Provide the [x, y] coordinate of the cell's center where the given text is located.  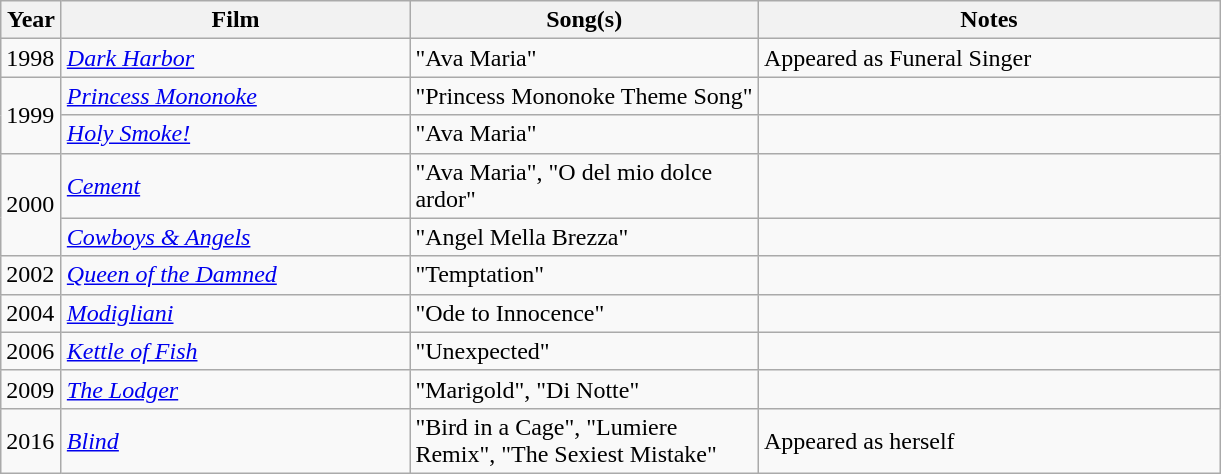
The Lodger [236, 389]
Modigliani [236, 313]
2016 [32, 440]
"Ode to Innocence" [584, 313]
"Marigold", "Di Notte" [584, 389]
"Princess Mononoke Theme Song" [584, 96]
"Ava Maria", "O del mio dolce ardor" [584, 186]
"Unexpected" [584, 351]
"Temptation" [584, 275]
2006 [32, 351]
Notes [988, 20]
Princess Mononoke [236, 96]
Blind [236, 440]
2009 [32, 389]
"Angel Mella Brezza" [584, 237]
Cement [236, 186]
1998 [32, 58]
2004 [32, 313]
Queen of the Damned [236, 275]
Appeared as Funeral Singer [988, 58]
Holy Smoke! [236, 134]
2000 [32, 204]
1999 [32, 115]
Year [32, 20]
2002 [32, 275]
Kettle of Fish [236, 351]
Appeared as herself [988, 440]
Film [236, 20]
Song(s) [584, 20]
"Bird in a Cage", "Lumiere Remix", "The Sexiest Mistake" [584, 440]
Dark Harbor [236, 58]
Cowboys & Angels [236, 237]
